Provide the [x, y] coordinate of the cell's center where the given text is located.  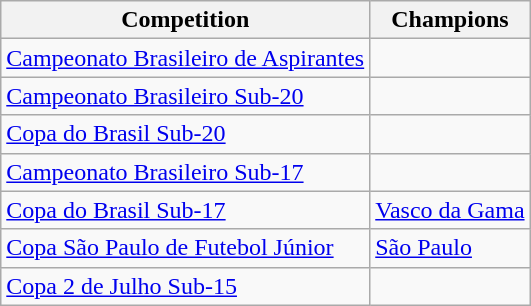
Copa do Brasil Sub-17 [186, 210]
Campeonato Brasileiro Sub-17 [186, 172]
Campeonato Brasileiro de Aspirantes [186, 58]
Vasco da Gama [450, 210]
Champions [450, 20]
Campeonato Brasileiro Sub-20 [186, 96]
Copa São Paulo de Futebol Júnior [186, 248]
Competition [186, 20]
São Paulo [450, 248]
Copa 2 de Julho Sub-15 [186, 286]
Copa do Brasil Sub-20 [186, 134]
